Extract the [X, Y] coordinate from the center of the cell holding the provided text.  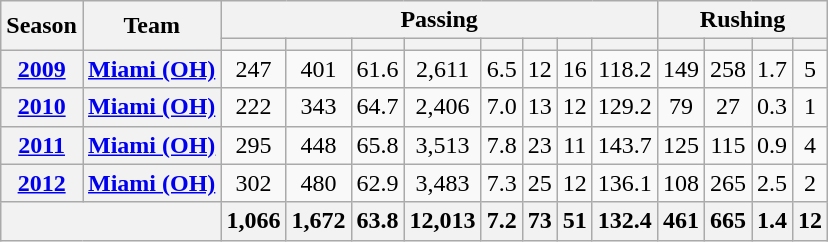
343 [318, 107]
64.7 [378, 107]
11 [574, 145]
302 [254, 183]
4 [810, 145]
Passing [439, 20]
2012 [42, 183]
16 [574, 69]
7.0 [502, 107]
2.5 [772, 183]
65.8 [378, 145]
13 [540, 107]
2,611 [442, 69]
480 [318, 183]
1.7 [772, 69]
2,406 [442, 107]
Season [42, 26]
1.4 [772, 221]
118.2 [624, 69]
136.1 [624, 183]
73 [540, 221]
125 [680, 145]
2010 [42, 107]
3,513 [442, 145]
25 [540, 183]
461 [680, 221]
132.4 [624, 221]
5 [810, 69]
Team [151, 26]
265 [728, 183]
295 [254, 145]
448 [318, 145]
247 [254, 69]
1,066 [254, 221]
0.9 [772, 145]
23 [540, 145]
2009 [42, 69]
258 [728, 69]
7.8 [502, 145]
6.5 [502, 69]
79 [680, 107]
7.2 [502, 221]
27 [728, 107]
Rushing [742, 20]
1,672 [318, 221]
0.3 [772, 107]
61.6 [378, 69]
51 [574, 221]
62.9 [378, 183]
2 [810, 183]
143.7 [624, 145]
149 [680, 69]
12,013 [442, 221]
665 [728, 221]
63.8 [378, 221]
108 [680, 183]
2011 [42, 145]
7.3 [502, 183]
401 [318, 69]
129.2 [624, 107]
222 [254, 107]
1 [810, 107]
3,483 [442, 183]
115 [728, 145]
